Return the (x, y) coordinate for the center point of the cell that contains the specified text.  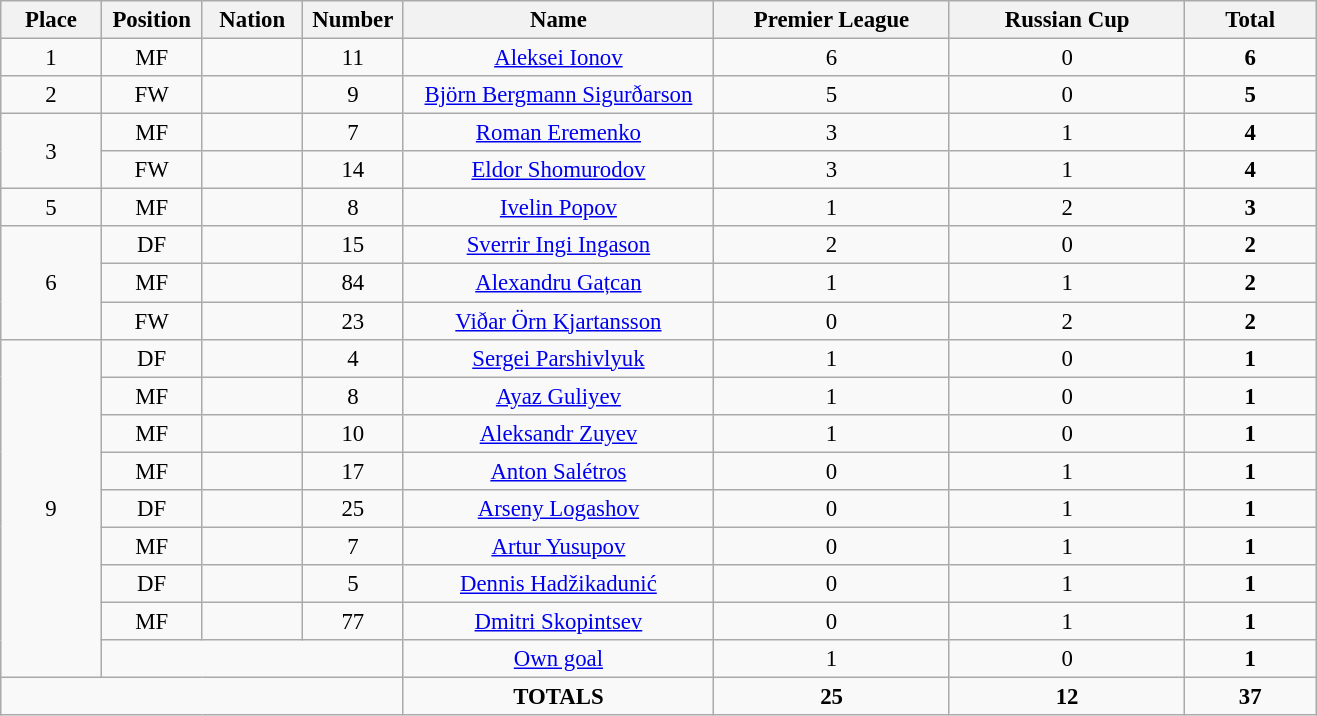
12 (1067, 697)
Ayaz Guliyev (558, 396)
Number (354, 20)
Dmitri Skopintsev (558, 621)
Sverrir Ingi Ingason (558, 245)
Eldor Shomurodov (558, 170)
Roman Eremenko (558, 133)
Place (52, 20)
Total (1250, 20)
Position (152, 20)
Name (558, 20)
Own goal (558, 659)
Viðar Örn Kjartansson (558, 321)
Premier League (832, 20)
37 (1250, 697)
Nation (252, 20)
23 (354, 321)
Russian Cup (1067, 20)
Aleksei Ionov (558, 58)
Aleksandr Zuyev (558, 433)
Dennis Hadžikadunić (558, 584)
TOTALS (558, 697)
Arseny Logashov (558, 509)
Anton Salétros (558, 471)
11 (354, 58)
17 (354, 471)
Ivelin Popov (558, 208)
Sergei Parshivlyuk (558, 358)
14 (354, 170)
77 (354, 621)
15 (354, 245)
10 (354, 433)
Alexandru Gațcan (558, 283)
Artur Yusupov (558, 546)
84 (354, 283)
Björn Bergmann Sigurðarson (558, 95)
